Scan for the cell matching the given text and deliver its (x, y) coordinate at center. 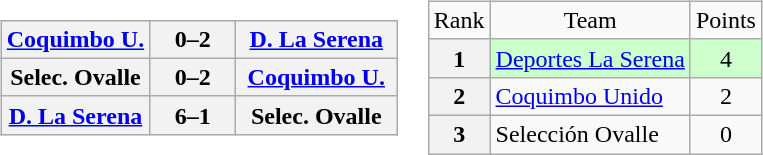
4 (726, 58)
Rank (459, 20)
1 (459, 58)
Selección Ovalle (590, 134)
Points (726, 20)
Team (590, 20)
6–1 (193, 115)
Deportes La Serena (590, 58)
Coquimbo Unido (590, 96)
0 (726, 134)
3 (459, 134)
